Determine the [X, Y] coordinate at the center of the cell enclosing the given text.  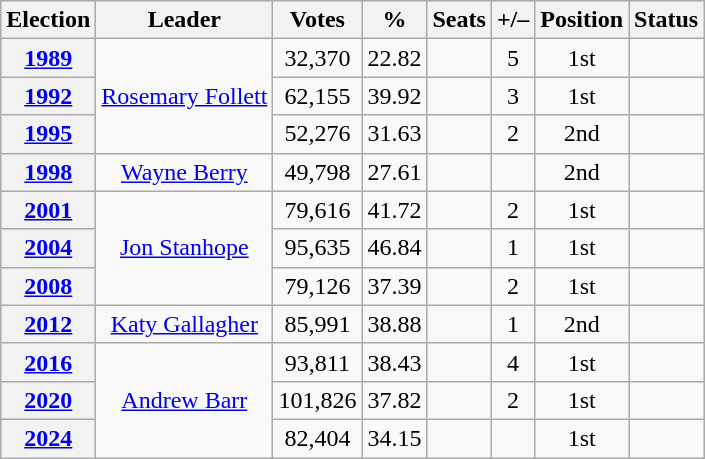
46.84 [394, 248]
62,155 [318, 96]
82,404 [318, 438]
2008 [48, 286]
2016 [48, 362]
Wayne Berry [184, 172]
Katy Gallagher [184, 324]
1992 [48, 96]
38.43 [394, 362]
2004 [48, 248]
2024 [48, 438]
Position [582, 20]
31.63 [394, 134]
34.15 [394, 438]
37.82 [394, 400]
39.92 [394, 96]
49,798 [318, 172]
1998 [48, 172]
Seats [459, 20]
93,811 [318, 362]
+/– [512, 20]
27.61 [394, 172]
1995 [48, 134]
Status [666, 20]
Rosemary Follett [184, 96]
1989 [48, 58]
Election [48, 20]
79,126 [318, 286]
32,370 [318, 58]
3 [512, 96]
41.72 [394, 210]
85,991 [318, 324]
22.82 [394, 58]
79,616 [318, 210]
95,635 [318, 248]
Jon Stanhope [184, 248]
% [394, 20]
2020 [48, 400]
37.39 [394, 286]
38.88 [394, 324]
Leader [184, 20]
Andrew Barr [184, 400]
101,826 [318, 400]
Votes [318, 20]
4 [512, 362]
52,276 [318, 134]
5 [512, 58]
2012 [48, 324]
2001 [48, 210]
